For the text-containing cell, return its midpoint in [X, Y] coordinate format. 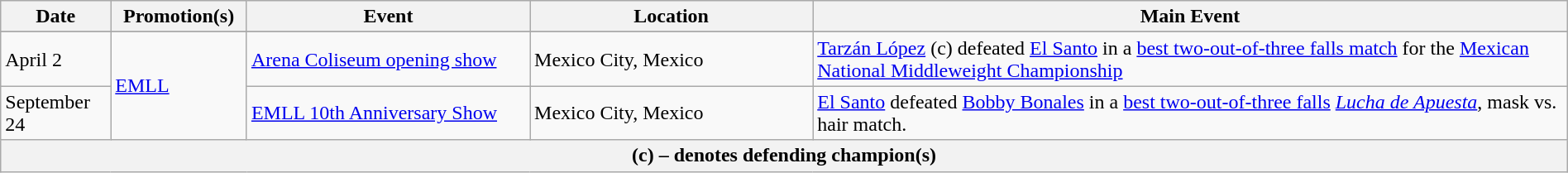
Tarzán López (c) defeated El Santo in a best two-out-of-three falls match for the Mexican National Middleweight Championship [1191, 60]
September 24 [56, 113]
Promotion(s) [179, 17]
April 2 [56, 60]
Arena Coliseum opening show [388, 60]
El Santo defeated Bobby Bonales in a best two-out-of-three falls Lucha de Apuesta, mask vs. hair match. [1191, 113]
Main Event [1191, 17]
(c) – denotes defending champion(s) [784, 156]
Date [56, 17]
Event [388, 17]
Location [672, 17]
EMLL [179, 86]
EMLL 10th Anniversary Show [388, 113]
